Capture the cell that displays the provided text and extract its (X, Y) central coordinate. 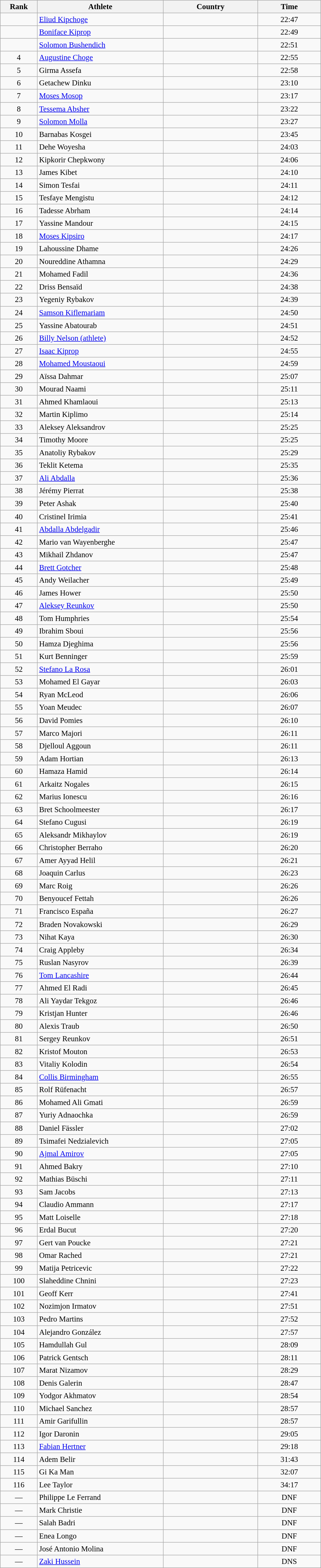
Noureddine Athamna (100, 262)
28:09 (289, 1345)
Hamaza Hamid (100, 771)
98 (19, 1255)
67 (19, 861)
Mario van Wayenberghe (100, 542)
26:39 (289, 962)
Braden Novakowski (100, 924)
Claudio Ammann (100, 1205)
Matija Petricevic (100, 1268)
Yodgor Akhmatov (100, 1396)
24:26 (289, 249)
Adam Hortian (100, 759)
29:18 (289, 1447)
24:51 (289, 325)
23:22 (289, 109)
Joaquin Carlus (100, 873)
64 (19, 822)
27:10 (289, 1166)
23:27 (289, 121)
Michael Sanchez (100, 1408)
69 (19, 886)
Aïssa Dahmar (100, 376)
53 (19, 682)
Aleksey Aleksandrov (100, 427)
Salah Badri (100, 1523)
Ahmed El Radi (100, 988)
24:39 (289, 300)
17 (19, 223)
26:57 (289, 1090)
24:55 (289, 351)
81 (19, 1039)
Hamza Djeghima (100, 644)
25:14 (289, 415)
Athlete (100, 7)
87 (19, 1115)
Francisco España (100, 911)
26:20 (289, 848)
Yassine Mandour (100, 223)
10 (19, 134)
25:35 (289, 465)
72 (19, 924)
Cristinel Irimia (100, 517)
Patrick Gentsch (100, 1358)
24:03 (289, 147)
109 (19, 1396)
James Kibet (100, 173)
4 (19, 58)
Tom Humphries (100, 618)
Yuriy Adnaochka (100, 1115)
54 (19, 695)
David Pomies (100, 720)
26:01 (289, 669)
8 (19, 109)
Amir Garifullin (100, 1421)
Vitaliy Kolodin (100, 1064)
26:23 (289, 873)
37 (19, 478)
Philippe Le Ferrand (100, 1497)
Lahoussine Dhame (100, 249)
Rank (19, 7)
14 (19, 185)
105 (19, 1345)
Aleksey Reunkov (100, 606)
16 (19, 210)
116 (19, 1485)
Craig Appleby (100, 950)
Mohamed Ali Gmati (100, 1103)
24 (19, 313)
26:07 (289, 708)
Kristjan Hunter (100, 1013)
24:36 (289, 274)
44 (19, 567)
63 (19, 809)
41 (19, 529)
Hamdullah Gul (100, 1345)
24:50 (289, 313)
Gi Ka Man (100, 1472)
25:36 (289, 478)
Alexis Traub (100, 1026)
24:38 (289, 287)
Geoff Kerr (100, 1294)
78 (19, 1001)
Sergey Reunkov (100, 1039)
Moses Mosop (100, 96)
94 (19, 1205)
Billy Nelson (athlete) (100, 338)
48 (19, 618)
9 (19, 121)
83 (19, 1064)
Amer Ayyad Helil (100, 861)
Mark Christie (100, 1510)
26:13 (289, 759)
25:59 (289, 657)
47 (19, 606)
Alejandro González (100, 1332)
Yoan Meudec (100, 708)
Ali Abdalla (100, 478)
77 (19, 988)
25:48 (289, 567)
89 (19, 1141)
50 (19, 644)
27:23 (289, 1281)
96 (19, 1230)
95 (19, 1217)
Marat Nizamov (100, 1370)
Jérémy Pierrat (100, 491)
Marius Ionescu (100, 797)
Daniel Fässler (100, 1128)
86 (19, 1103)
100 (19, 1281)
23:45 (289, 134)
26:10 (289, 720)
Yassine Abatourab (100, 325)
Timothy Moore (100, 440)
71 (19, 911)
27:52 (289, 1319)
Augustine Choge (100, 58)
Driss Bensaïd (100, 287)
56 (19, 720)
26:27 (289, 911)
Anatoliy Rybakov (100, 453)
40 (19, 517)
Kipkorir Chepkwony (100, 160)
82 (19, 1052)
Martin Kiplimo (100, 415)
22 (19, 287)
26:21 (289, 861)
24:59 (289, 364)
112 (19, 1434)
102 (19, 1307)
5 (19, 71)
27:20 (289, 1230)
62 (19, 797)
61 (19, 784)
66 (19, 848)
Ahmed Khamlaoui (100, 402)
24:10 (289, 173)
108 (19, 1383)
25:49 (289, 580)
Peter Ashak (100, 504)
28:29 (289, 1370)
26:51 (289, 1039)
23 (19, 300)
27 (19, 351)
Igor Daronin (100, 1434)
107 (19, 1370)
Bret Schoolmeester (100, 809)
DNS (289, 1561)
Mohamed El Gayar (100, 682)
Mourad Naami (100, 389)
Pedro Martins (100, 1319)
Barnabas Kosgei (100, 134)
29 (19, 376)
45 (19, 580)
Ahmed Bakry (100, 1166)
27:51 (289, 1307)
26 (19, 338)
25:07 (289, 376)
Tessema Absher (100, 109)
Omar Rached (100, 1255)
24:14 (289, 210)
12 (19, 160)
Simon Tesfai (100, 185)
106 (19, 1358)
Ajmal Amirov (100, 1153)
Tom Lancashire (100, 975)
Ryan McLeod (100, 695)
90 (19, 1153)
28:47 (289, 1383)
32:07 (289, 1472)
27:57 (289, 1332)
51 (19, 657)
Getachew Dinku (100, 83)
26:29 (289, 924)
97 (19, 1243)
Mohamed Fadil (100, 274)
Kurt Benninger (100, 657)
Andy Weilacher (100, 580)
113 (19, 1447)
88 (19, 1128)
20 (19, 262)
27:18 (289, 1217)
85 (19, 1090)
35 (19, 453)
26:34 (289, 950)
24:29 (289, 262)
7 (19, 96)
Aleksandr Mikhaylov (100, 835)
43 (19, 555)
Matt Loiselle (100, 1217)
25:46 (289, 529)
59 (19, 759)
Samson Kiflemariam (100, 313)
25:11 (289, 389)
33 (19, 427)
Benyoucef Fettah (100, 899)
76 (19, 975)
26:55 (289, 1077)
25:13 (289, 402)
Marc Roig (100, 886)
65 (19, 835)
22:47 (289, 20)
29:05 (289, 1434)
Eliud Kipchoge (100, 20)
27:41 (289, 1294)
46 (19, 593)
34 (19, 440)
Marco Majori (100, 733)
Christopher Berraho (100, 848)
Denis Galerin (100, 1383)
114 (19, 1460)
Nozimjon Irmatov (100, 1307)
27:22 (289, 1268)
19 (19, 249)
26:30 (289, 937)
Adem Belir (100, 1460)
Mikhail Zhdanov (100, 555)
Tsimafei Nedzialevich (100, 1141)
24:17 (289, 236)
27:11 (289, 1179)
Djelloul Aggoun (100, 746)
79 (19, 1013)
103 (19, 1319)
24:11 (289, 185)
55 (19, 708)
34:17 (289, 1485)
Abdalla Abdelgadir (100, 529)
Zaki Hussein (100, 1561)
74 (19, 950)
27:02 (289, 1128)
23:17 (289, 96)
70 (19, 899)
31:43 (289, 1460)
26:45 (289, 988)
Teklit Ketema (100, 465)
32 (19, 415)
Time (289, 7)
13 (19, 173)
25:54 (289, 618)
25:38 (289, 491)
José Antonio Molina (100, 1549)
60 (19, 771)
73 (19, 937)
75 (19, 962)
21 (19, 274)
26:17 (289, 809)
Girma Assefa (100, 71)
24:06 (289, 160)
25 (19, 325)
25:41 (289, 517)
58 (19, 746)
Brett Gotcher (100, 567)
Country (211, 7)
26:54 (289, 1064)
30 (19, 389)
Solomon Molla (100, 121)
22:51 (289, 45)
Nihat Kaya (100, 937)
25:29 (289, 453)
26:44 (289, 975)
26:06 (289, 695)
24:12 (289, 198)
26:14 (289, 771)
Tesfaye Mengistu (100, 198)
Dehe Woyesha (100, 147)
36 (19, 465)
Collis Birmingham (100, 1077)
111 (19, 1421)
26:03 (289, 682)
Ibrahim Sboui (100, 631)
26:53 (289, 1052)
11 (19, 147)
42 (19, 542)
Ali Yaydar Tekgoz (100, 1001)
Tadesse Abrham (100, 210)
Stefano Cugusi (100, 822)
28 (19, 364)
Rolf Rüfenacht (100, 1090)
Ruslan Nasyrov (100, 962)
15 (19, 198)
22:55 (289, 58)
92 (19, 1179)
Yegeniy Rybakov (100, 300)
26:15 (289, 784)
Erdal Bucut (100, 1230)
115 (19, 1472)
Enea Longo (100, 1536)
25:40 (289, 504)
31 (19, 402)
Mathias Büschi (100, 1179)
Stefano La Rosa (100, 669)
18 (19, 236)
104 (19, 1332)
80 (19, 1026)
Sam Jacobs (100, 1192)
24:15 (289, 223)
27:17 (289, 1205)
68 (19, 873)
28:54 (289, 1396)
Gert van Poucke (100, 1243)
Lee Taylor (100, 1485)
84 (19, 1077)
Slaheddine Chnini (100, 1281)
James Hower (100, 593)
49 (19, 631)
Isaac Kiprop (100, 351)
Boniface Kiprop (100, 32)
Mohamed Moustaoui (100, 364)
Moses Kipsiro (100, 236)
22:49 (289, 32)
27:13 (289, 1192)
6 (19, 83)
26:16 (289, 797)
101 (19, 1294)
Fabian Hertner (100, 1447)
38 (19, 491)
28:11 (289, 1358)
39 (19, 504)
52 (19, 669)
91 (19, 1166)
57 (19, 733)
Solomon Bushendich (100, 45)
110 (19, 1408)
23:10 (289, 83)
Kristof Mouton (100, 1052)
Arkaitz Nogales (100, 784)
93 (19, 1192)
99 (19, 1268)
24:52 (289, 338)
22:58 (289, 71)
26:50 (289, 1026)
